Pinpoint the cell where the given text exists, returning its (x, y) midpoint coordinate. 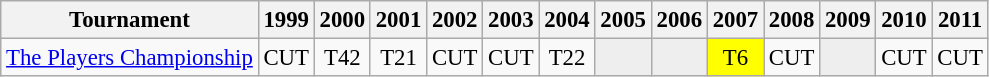
Tournament (130, 20)
2010 (904, 20)
2005 (623, 20)
2011 (960, 20)
2008 (792, 20)
2001 (398, 20)
1999 (286, 20)
T42 (342, 58)
2002 (455, 20)
2009 (848, 20)
2003 (511, 20)
The Players Championship (130, 58)
T6 (735, 58)
T22 (567, 58)
2006 (679, 20)
2007 (735, 20)
2004 (567, 20)
2000 (342, 20)
T21 (398, 58)
